Return the (X, Y) coordinate for the center point of the cell that contains the specified text.  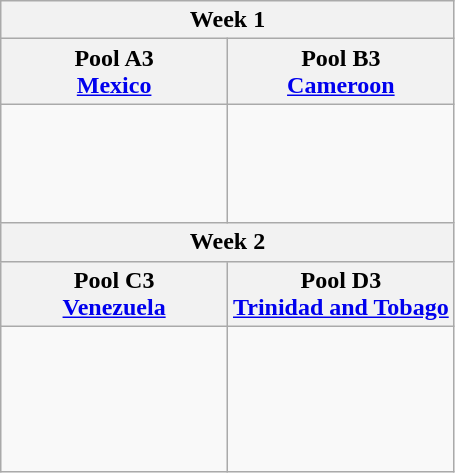
Pool A3 Mexico (114, 72)
Pool B3 Cameroon (340, 72)
Week 1 (228, 20)
Week 2 (228, 242)
Pool D3 Trinidad and Tobago (340, 294)
Pool C3 Venezuela (114, 294)
